From the cell containing the given text, extract its center point as (x, y) coordinate. 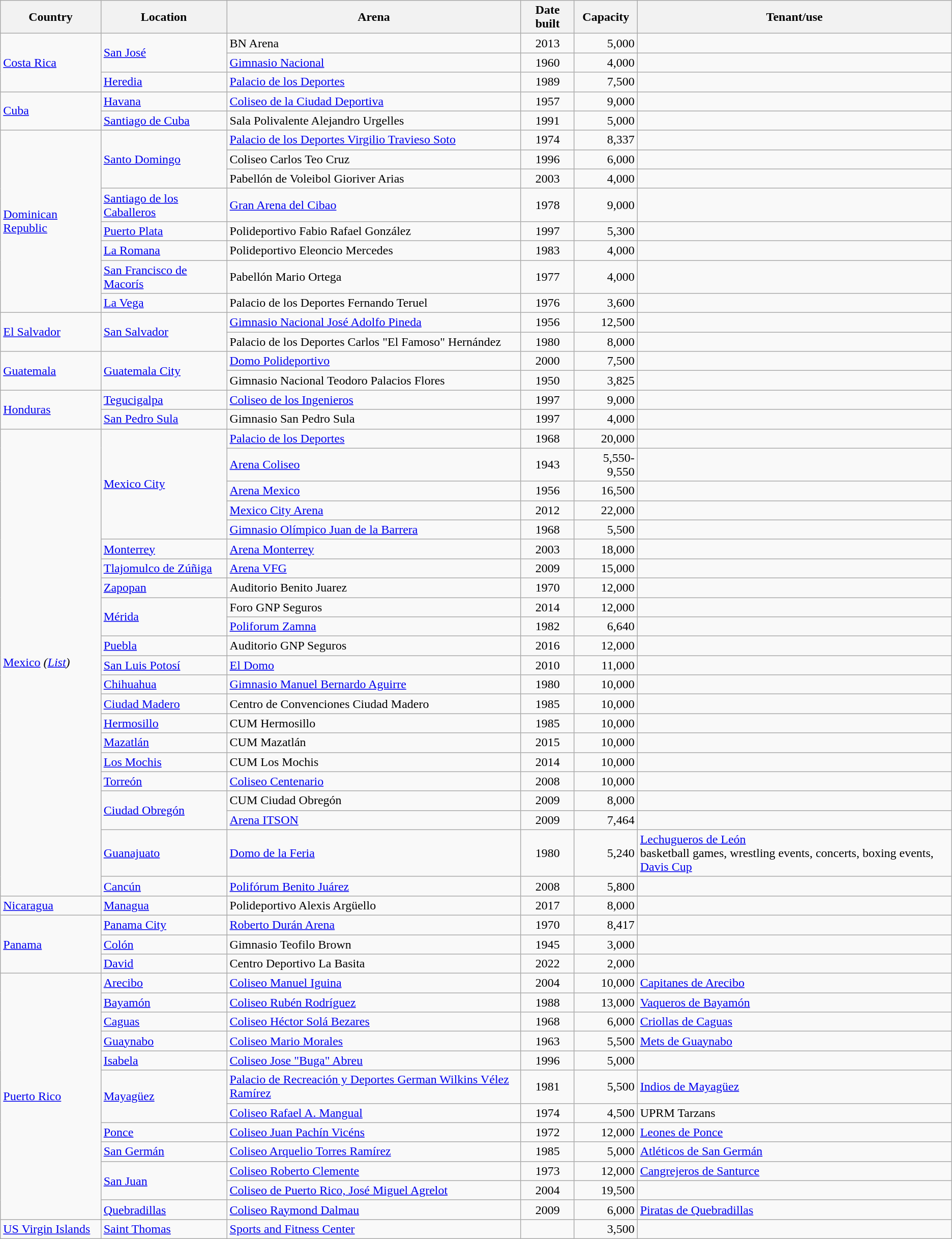
Pabellón Mario Ortega (374, 277)
Domo Polideportivo (374, 361)
Guaynabo (164, 1041)
Honduras (51, 409)
1957 (548, 101)
2016 (548, 646)
2010 (548, 665)
Heredia (164, 82)
Foro GNP Seguros (374, 607)
2012 (548, 510)
Country (51, 17)
Costa Rica (51, 63)
2000 (548, 361)
Gimnasio Nacional Teodoro Palacios Flores (374, 380)
Coliseo Arquelio Torres Ramírez (374, 1152)
Tenant/use (794, 17)
1950 (548, 380)
Ciudad Madero (164, 704)
8,417 (606, 925)
1972 (548, 1132)
Coliseo Rubén Rodríguez (374, 1002)
1982 (548, 627)
Cangrejeros de Santurce (794, 1171)
Polideportivo Eleoncio Mercedes (374, 250)
CUM Los Mochis (374, 762)
6,640 (606, 627)
CUM Hermosillo (374, 723)
San Juan (164, 1181)
Coliseo Roberto Clemente (374, 1171)
Poliforum Zamna (374, 627)
Polideportivo Alexis Argüello (374, 905)
Auditorio GNP Seguros (374, 646)
US Virgin Islands (51, 1229)
Cancún (164, 886)
1963 (548, 1041)
San Salvador (164, 332)
Palacio de los Deportes Virgilio Travieso Soto (374, 140)
Los Mochis (164, 762)
Mayagüez (164, 1097)
Guatemala City (164, 371)
7,464 (606, 820)
Location (164, 17)
1981 (548, 1086)
Havana (164, 101)
Gimnasio Olímpico Juan de la Barrera (374, 529)
1973 (548, 1171)
Coliseo de la Ciudad Deportiva (374, 101)
3,825 (606, 380)
5,300 (606, 231)
2022 (548, 964)
Arena Monterrey (374, 549)
Mexico City (164, 484)
Santiago de los Caballeros (164, 204)
Colón (164, 945)
12,500 (606, 322)
3,500 (606, 1229)
1960 (548, 63)
18,000 (606, 549)
Roberto Durán Arena (374, 925)
Date built (548, 17)
Mets de Guaynabo (794, 1041)
Leones de Ponce (794, 1132)
Hermosillo (164, 723)
Arena ITSON (374, 820)
San José (164, 53)
La Vega (164, 303)
Coliseo Carlos Teo Cruz (374, 159)
1945 (548, 945)
5,240 (606, 853)
Gimnasio San Pedro Sula (374, 419)
Panama City (164, 925)
13,000 (606, 1002)
Gran Arena del Cibao (374, 204)
Arecibo (164, 983)
Piratas de Quebradillas (794, 1209)
2015 (548, 743)
22,000 (606, 510)
Centro Deportivo La Basita (374, 964)
Bayamón (164, 1002)
Mérida (164, 616)
Tlajomulco de Zúñiga (164, 568)
Polideportivo Fabio Rafael González (374, 231)
2017 (548, 905)
Managua (164, 905)
Coliseo Centenario (374, 781)
16,500 (606, 491)
Atléticos de San Germán (794, 1152)
1978 (548, 204)
5,550-9,550 (606, 465)
Arena (374, 17)
Capitanes de Arecibo (794, 983)
Indios de Mayagüez (794, 1086)
Criollas de Caguas (794, 1022)
San Pedro Sula (164, 419)
Tegucigalpa (164, 400)
CUM Mazatlán (374, 743)
1983 (548, 250)
Coliseo de los Ingenieros (374, 400)
San Luis Potosí (164, 665)
Auditorio Benito Juarez (374, 587)
Caguas (164, 1022)
Mexico City Arena (374, 510)
19,500 (606, 1190)
Puebla (164, 646)
3,600 (606, 303)
15,000 (606, 568)
2,000 (606, 964)
Gimnasio Nacional (374, 63)
Nicaragua (51, 905)
Arena VFG (374, 568)
Centro de Convenciones Ciudad Madero (374, 704)
1988 (548, 1002)
La Romana (164, 250)
Vaqueros de Bayamón (794, 1002)
1977 (548, 277)
1991 (548, 121)
Panama (51, 944)
Ponce (164, 1132)
Mazatlán (164, 743)
1989 (548, 82)
CUM Ciudad Obregón (374, 801)
Torreón (164, 781)
Dominican Republic (51, 221)
8,337 (606, 140)
Lechugueros de Leónbasketball games, wrestling events, concerts, boxing events, Davis Cup (794, 853)
Arena Mexico (374, 491)
San Francisco de Macorís (164, 277)
20,000 (606, 438)
Gimnasio Manuel Bernardo Aguirre (374, 685)
Sala Polivalente Alejandro Urgelles (374, 121)
Ciudad Obregón (164, 810)
Coliseo Rafael A. Mangual (374, 1113)
El Salvador (51, 332)
Guatemala (51, 371)
Mexico (List) (51, 662)
BN Arena (374, 43)
Saint Thomas (164, 1229)
Coliseo Manuel Iguina (374, 983)
Monterrey (164, 549)
David (164, 964)
Capacity (606, 17)
Coliseo de Puerto Rico, José Miguel Agrelot (374, 1190)
5,800 (606, 886)
Gimnasio Nacional José Adolfo Pineda (374, 322)
Coliseo Raymond Dalmau (374, 1209)
San Germán (164, 1152)
Sports and Fitness Center (374, 1229)
Puerto Plata (164, 231)
Domo de la Feria (374, 853)
Palacio de Recreación y Deportes German Wilkins Vélez Ramírez (374, 1086)
4,500 (606, 1113)
Polifórum Benito Juárez (374, 886)
Coliseo Juan Pachín Vicéns (374, 1132)
Isabela (164, 1060)
Arena Coliseo (374, 465)
Cuba (51, 111)
Coliseo Mario Morales (374, 1041)
Chihuahua (164, 685)
Coliseo Héctor Solá Bezares (374, 1022)
Puerto Rico (51, 1097)
Gimnasio Teofilo Brown (374, 945)
UPRM Tarzans (794, 1113)
3,000 (606, 945)
Palacio de los Deportes Carlos "El Famoso" Hernández (374, 342)
1976 (548, 303)
11,000 (606, 665)
Palacio de los Deportes Fernando Teruel (374, 303)
Santo Domingo (164, 159)
Coliseo Jose "Buga" Abreu (374, 1060)
Zapopan (164, 587)
Quebradillas (164, 1209)
2013 (548, 43)
Santiago de Cuba (164, 121)
Guanajuato (164, 853)
El Domo (374, 665)
1943 (548, 465)
Pabellón de Voleibol Gioriver Arias (374, 179)
